Determine the (X, Y) coordinate at the center of the cell enclosing the given text.  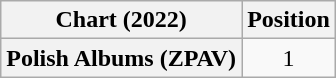
Polish Albums (ZPAV) (122, 58)
Position (289, 20)
Chart (2022) (122, 20)
1 (289, 58)
